Capture the cell that displays the provided text and extract its [x, y] central coordinate. 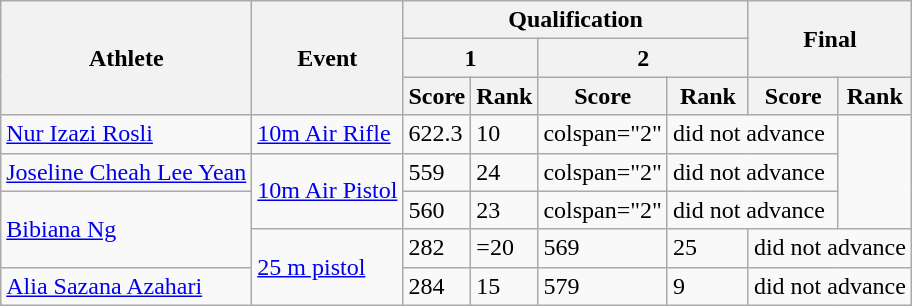
2 [643, 58]
Joseline Cheah Lee Yean [126, 172]
10m Air Pistol [328, 191]
579 [603, 286]
284 [437, 286]
25 [708, 248]
1 [470, 58]
Final [830, 39]
Nur Izazi Rosli [126, 134]
569 [603, 248]
560 [437, 210]
Bibiana Ng [126, 229]
23 [504, 210]
Event [328, 58]
=20 [504, 248]
9 [708, 286]
Alia Sazana Azahari [126, 286]
15 [504, 286]
10m Air Rifle [328, 134]
282 [437, 248]
10 [504, 134]
622.3 [437, 134]
Athlete [126, 58]
Qualification [576, 20]
25 m pistol [328, 267]
24 [504, 172]
559 [437, 172]
